Locate the cell with the specified text and output its (x, y) center coordinate. 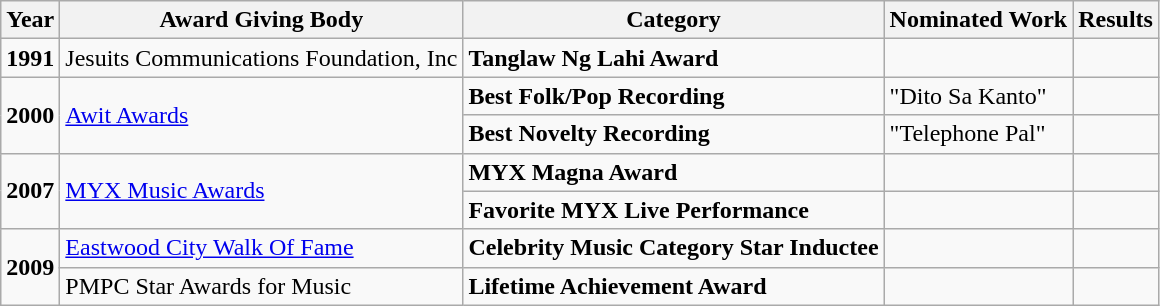
"Dito Sa Kanto" (978, 96)
2007 (30, 191)
Category (674, 20)
MYX Music Awards (262, 191)
Award Giving Body (262, 20)
Tanglaw Ng Lahi Award (674, 58)
Year (30, 20)
MYX Magna Award (674, 172)
Best Folk/Pop Recording (674, 96)
Results (1116, 20)
Nominated Work (978, 20)
1991 (30, 58)
2009 (30, 267)
"Telephone Pal" (978, 134)
Jesuits Communications Foundation, Inc (262, 58)
Celebrity Music Category Star Inductee (674, 248)
2000 (30, 115)
PMPC Star Awards for Music (262, 286)
Favorite MYX Live Performance (674, 210)
Lifetime Achievement Award (674, 286)
Eastwood City Walk Of Fame (262, 248)
Best Novelty Recording (674, 134)
Awit Awards (262, 115)
